Output the (x, y) coordinate of the center of the cell containing the given text.  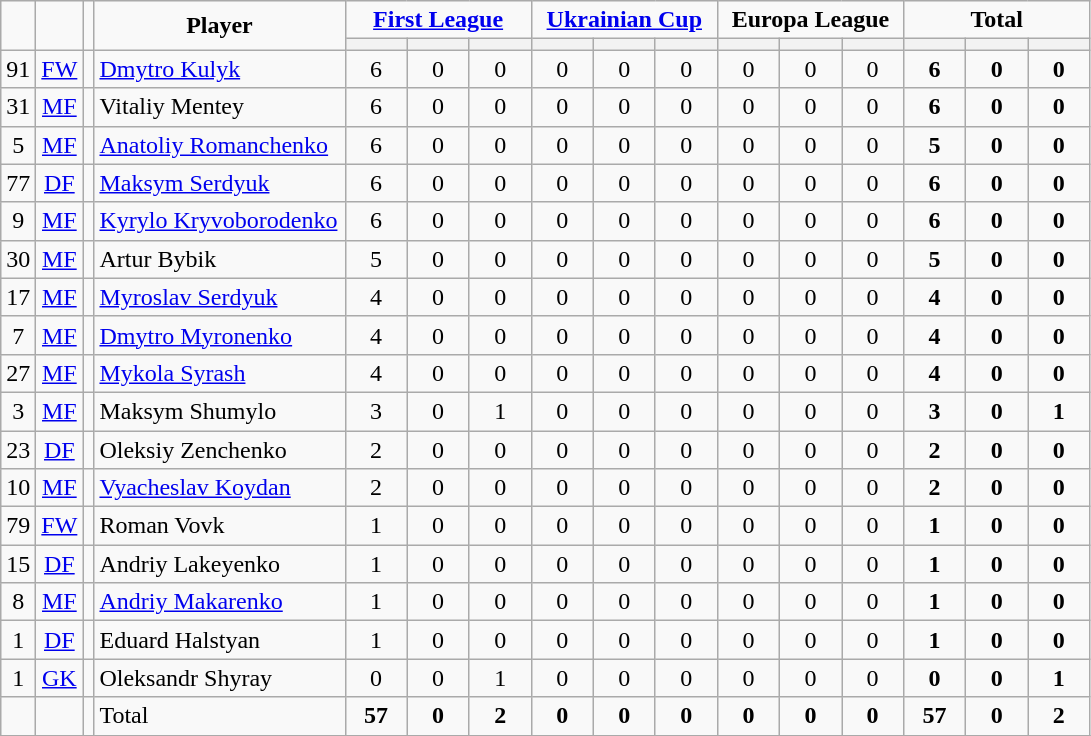
Dmytro Kulyk (220, 69)
7 (18, 335)
91 (18, 69)
Vitaliy Mentey (220, 107)
Kyrylo Kryvoborodenko (220, 221)
9 (18, 221)
8 (18, 602)
17 (18, 297)
Mykola Syrash (220, 373)
31 (18, 107)
Oleksiy Zenchenko (220, 449)
27 (18, 373)
Artur Bybik (220, 259)
77 (18, 183)
GK (60, 678)
Maksym Shumylo (220, 411)
Andriy Lakeyenko (220, 564)
Eduard Halstyan (220, 640)
Ukrainian Cup (624, 20)
Anatoliy Romanchenko (220, 145)
First League (438, 20)
Andriy Makarenko (220, 602)
Europa League (810, 20)
Vyacheslav Koydan (220, 488)
Player (220, 26)
Dmytro Myronenko (220, 335)
23 (18, 449)
30 (18, 259)
Maksym Serdyuk (220, 183)
15 (18, 564)
79 (18, 526)
Roman Vovk (220, 526)
Myroslav Serdyuk (220, 297)
Oleksandr Shyray (220, 678)
10 (18, 488)
